Extract the [x, y] coordinate from the center of the cell holding the provided text.  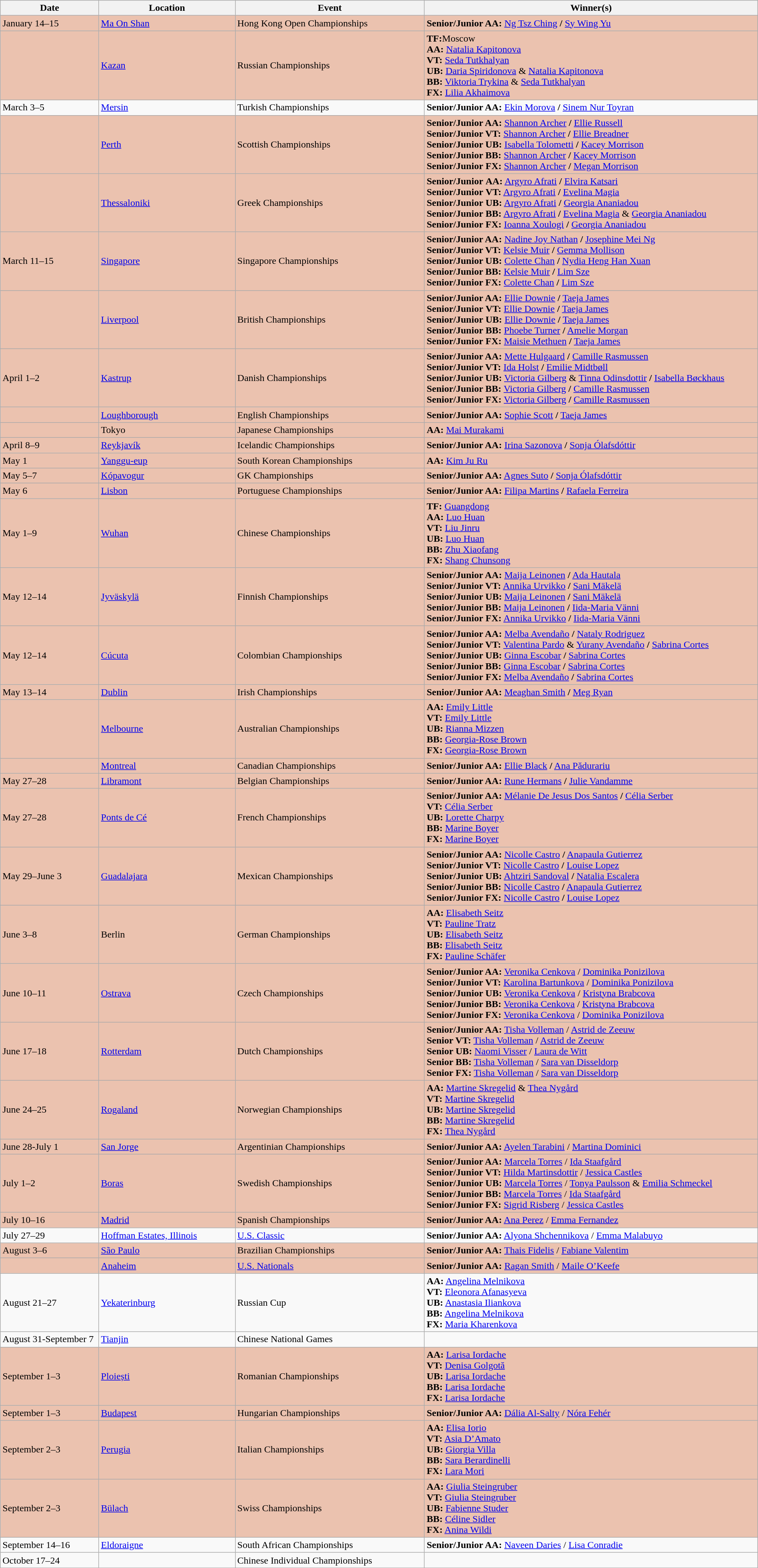
Spanish Championships [330, 1220]
Event [330, 8]
Senior/Junior AA: Ng Tsz Ching / Sy Wing Yu [591, 23]
Thessaloniki [167, 203]
Mexican Championships [330, 876]
Senior/Junior AA: Agnes Suto / Sonja Ólafsdóttir [591, 476]
Senior/Junior AA: Rune Hermans / Julie Vandamme [591, 781]
AA: Mai Murakami [591, 430]
Japanese Championships [330, 430]
Hoffman Estates, Illinois [167, 1235]
Russian Championships [330, 66]
Senior/Junior AA: Filipa Martins / Rafaela Ferreira [591, 491]
Yekaterinburg [167, 1303]
Cúcuta [167, 655]
Senior/Junior AA: Irina Sazonova / Sonja Ólafsdóttir [591, 445]
Icelandic Championships [330, 445]
Kazan [167, 66]
May 13–14 [50, 692]
Argentinian Championships [330, 1146]
Singapore [167, 261]
May 29–June 3 [50, 876]
Dublin [167, 692]
Chinese Individual Championships [330, 1560]
Perth [167, 144]
Madrid [167, 1220]
Brazilian Championships [330, 1251]
July 1–2 [50, 1183]
Senior/Junior AA: Ekin Morova / Sinem Nur Toyran [591, 108]
March 11–15 [50, 261]
AA: Martine Skregelid & Thea NygårdVT: Martine SkregelidUB: Martine SkregelidBB: Martine SkregelidFX: Thea Nygård [591, 1109]
Italian Championships [330, 1450]
GK Championships [330, 476]
Hong Kong Open Championships [330, 23]
Swiss Championships [330, 1508]
Australian Championships [330, 729]
June 17–18 [50, 1051]
Tianjin [167, 1339]
Senior/Junior AA: Sophie Scott / Taeja James [591, 415]
Singapore Championships [330, 261]
Guadalajara [167, 876]
Czech Championships [330, 993]
Wuhan [167, 533]
Turkish Championships [330, 108]
Scottish Championships [330, 144]
AA: Angelina MelnikovaVT: Eleonora AfanasyevaUB: Anastasia IliankovaBB: Angelina MelnikovaFX: Maria Kharenkova [591, 1303]
Senior/Junior AA: Naveen Daries / Lisa Conradie [591, 1545]
Berlin [167, 934]
Senior/Junior AA: Thais Fidelis / Fabiane Valentim [591, 1251]
Eldoraigne [167, 1545]
Liverpool [167, 319]
Canadian Championships [330, 766]
AA: Elisa IorioVT: Asia D’AmatoUB: Giorgia VillaBB: Sara BerardinelliFX: Lara Mori [591, 1450]
Winner(s) [591, 8]
July 10–16 [50, 1220]
Jyväskylä [167, 597]
Bülach [167, 1508]
May 5–7 [50, 476]
July 27–29 [50, 1235]
October 17–24 [50, 1560]
AA: Emily Little VT: Emily Little UB: Rianna Mizzen BB: Georgia-Rose Brown FX: Georgia-Rose Brown [591, 729]
June 24–25 [50, 1109]
Ma On Shan [167, 23]
Senior/Junior AA: Mélanie De Jesus Dos Santos / Célia Serber VT: Célia Serber UB: Lorette Charpy BB: Marine Boyer FX: Marine Boyer [591, 818]
May 1 [50, 460]
Melbourne [167, 729]
AA: Larisa IordacheVT: Denisa GolgotăUB: Larisa IordacheBB: Larisa IordacheFX: Larisa Iordache [591, 1376]
British Championships [330, 319]
French Championships [330, 818]
August 21–27 [50, 1303]
June 28-July 1 [50, 1146]
Perugia [167, 1450]
Belgian Championships [330, 781]
Tokyo [167, 430]
English Championships [330, 415]
Montreal [167, 766]
Senior/Junior AA: Ana Perez / Emma Fernandez [591, 1220]
January 14–15 [50, 23]
San Jorge [167, 1146]
TF: Guangdong AA: Luo HuanVT: Liu JinruUB: Luo HuanBB: Zhu XiaofangFX: Shang Chunsong [591, 533]
Yanggu-eup [167, 460]
Swedish Championships [330, 1183]
Libramont [167, 781]
AA: Kim Ju Ru [591, 460]
Portuguese Championships [330, 491]
April 8–9 [50, 445]
Hungarian Championships [330, 1413]
Ostrava [167, 993]
German Championships [330, 934]
Colombian Championships [330, 655]
Senior/Junior AA: Ragan Smith / Maile O’Keefe [591, 1266]
Mersin [167, 108]
Budapest [167, 1413]
Danish Championships [330, 378]
Dutch Championships [330, 1051]
Senior/Junior AA: Meaghan Smith / Meg Ryan [591, 692]
São Paulo [167, 1251]
Date [50, 8]
Ponts de Cé [167, 818]
Lisbon [167, 491]
Senior/Junior AA: Ayelen Tarabini / Martina Dominici [591, 1146]
Senior/Junior AA: Ellie Black / Ana Pădurariu [591, 766]
Kópavogur [167, 476]
Reykjavík [167, 445]
Greek Championships [330, 203]
Norwegian Championships [330, 1109]
South Korean Championships [330, 460]
Rogaland [167, 1109]
Russian Cup [330, 1303]
U.S. Nationals [330, 1266]
AA: Giulia SteingruberVT: Giulia SteingruberUB: Fabienne StuderBB: Céline SidlerFX: Anina Wildi [591, 1508]
May 6 [50, 491]
March 3–5 [50, 108]
Irish Championships [330, 692]
Chinese National Games [330, 1339]
South African Championships [330, 1545]
August 3–6 [50, 1251]
Location [167, 8]
August 31-September 7 [50, 1339]
June 10–11 [50, 993]
U.S. Classic [330, 1235]
Rotterdam [167, 1051]
Romanian Championships [330, 1376]
Senior/Junior AA: Dália Al-Salty / Nóra Fehér [591, 1413]
AA: Elisabeth Seitz VT: Pauline Tratz UB: Elisabeth Seitz BB: Elisabeth Seitz FX: Pauline Schäfer [591, 934]
Ploiești [167, 1376]
June 3–8 [50, 934]
May 1–9 [50, 533]
Kastrup [167, 378]
Anaheim [167, 1266]
Loughborough [167, 415]
Chinese Championships [330, 533]
Senior/Junior AA: Alyona Shchennikova / Emma Malabuyo [591, 1235]
April 1–2 [50, 378]
Finnish Championships [330, 597]
Boras [167, 1183]
September 14–16 [50, 1545]
